Identify which cell holds the provided text, then report its [X, Y] central coordinate. 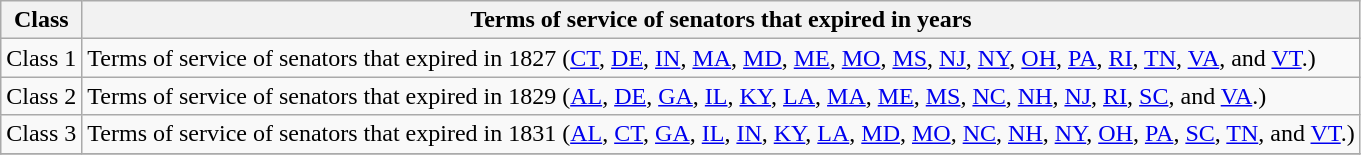
Terms of service of senators that expired in 1827 (CT, DE, IN, MA, MD, ME, MO, MS, NJ, NY, OH, PA, RI, TN, VA, and VT.) [721, 58]
Class 3 [42, 134]
Terms of service of senators that expired in 1829 (AL, DE, GA, IL, KY, LA, MA, ME, MS, NC, NH, NJ, RI, SC, and VA.) [721, 96]
Terms of service of senators that expired in 1831 (AL, CT, GA, IL, IN, KY, LA, MD, MO, NC, NH, NY, OH, PA, SC, TN, and VT.) [721, 134]
Class [42, 20]
Terms of service of senators that expired in years [721, 20]
Class 1 [42, 58]
Class 2 [42, 96]
